Determine the [X, Y] coordinate at the center of the cell enclosing the given text.  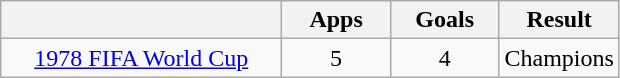
Apps [336, 20]
5 [336, 58]
Champions [559, 58]
Goals [444, 20]
Result [559, 20]
1978 FIFA World Cup [142, 58]
4 [444, 58]
